From the cell containing the given text, extract its center point as (x, y) coordinate. 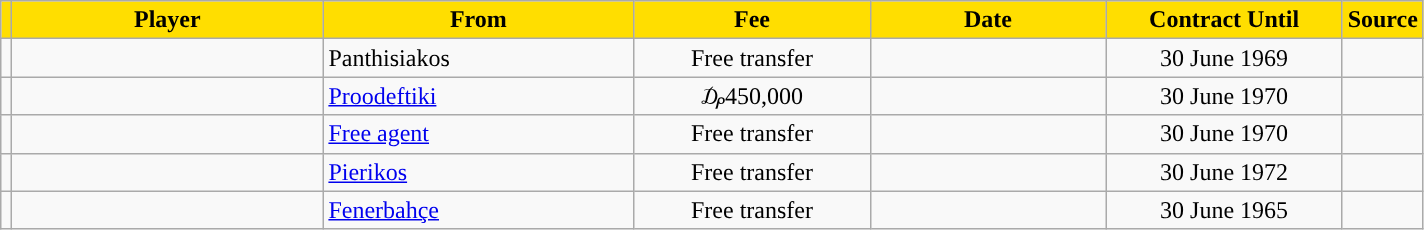
Player (168, 20)
Proodeftiki (478, 96)
Free agent (478, 134)
Contract Until (1224, 20)
Source (1382, 20)
Fee (752, 20)
30 June 1969 (1224, 58)
Fenerbahçe (478, 210)
30 June 1972 (1224, 172)
Date (988, 20)
₯450,000 (752, 96)
Panthisiakos (478, 58)
Pierikos (478, 172)
30 June 1965 (1224, 210)
From (478, 20)
